Search for the cell housing the specified text and yield its (x, y) center coordinate. 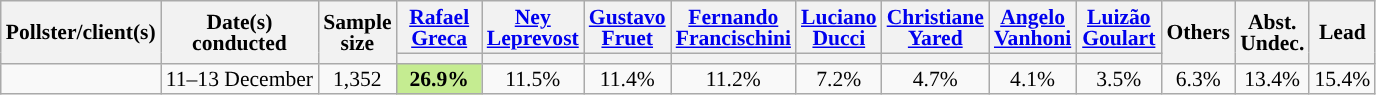
11.4% (628, 78)
Lead (1342, 32)
11.2% (734, 78)
Christiane Yared (936, 27)
11.5% (533, 78)
4.1% (1032, 78)
Ney Leprevost (533, 27)
Rafael Greca (440, 27)
Date(s)conducted (240, 32)
26.9% (440, 78)
6.3% (1198, 78)
Luizão Goulart (1118, 27)
15.4% (1342, 78)
Others (1198, 32)
Angelo Vanhoni (1032, 27)
13.4% (1272, 78)
1,352 (357, 78)
3.5% (1118, 78)
7.2% (839, 78)
Gustavo Fruet (628, 27)
11–13 December (240, 78)
4.7% (936, 78)
Abst.Undec. (1272, 32)
Samplesize (357, 32)
Fernando Francischini (734, 27)
Luciano Ducci (839, 27)
Pollster/client(s) (81, 32)
